Return (X, Y) of the center of cell containing provided text 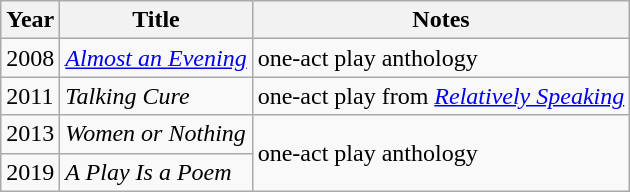
one-act play from Relatively Speaking (441, 96)
2008 (30, 58)
Talking Cure (156, 96)
Notes (441, 20)
A Play Is a Poem (156, 172)
2013 (30, 134)
2011 (30, 96)
Title (156, 20)
Year (30, 20)
2019 (30, 172)
Almost an Evening (156, 58)
Women or Nothing (156, 134)
